Return the [x, y] coordinate for the center point of the cell that contains the specified text.  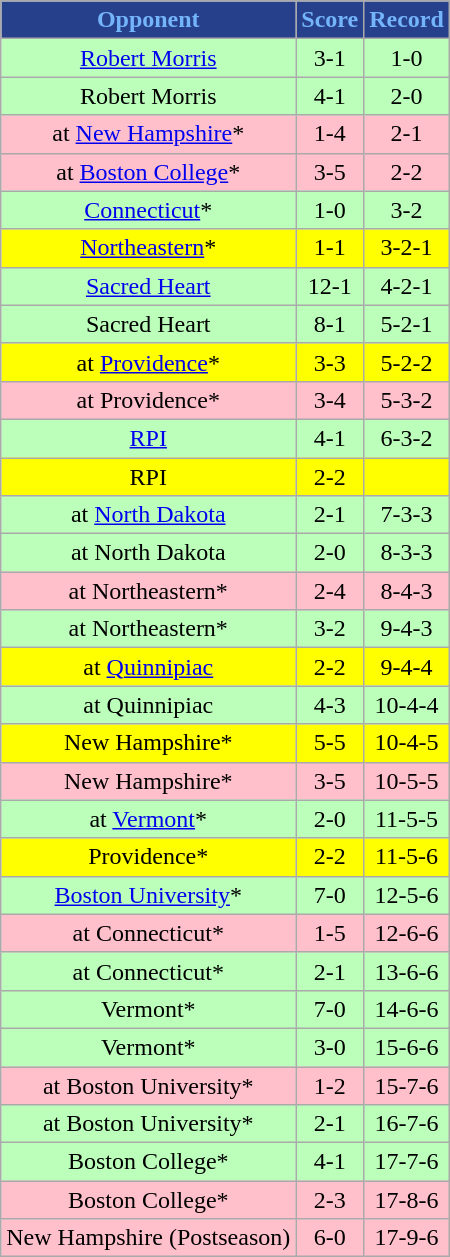
3-3 [330, 362]
12-5-6 [407, 895]
Opponent [148, 20]
8-4-3 [407, 591]
14-6-6 [407, 1009]
at Vermont* [148, 819]
16-7-6 [407, 1124]
17-8-6 [407, 1200]
5-2-2 [407, 362]
4-2-1 [407, 286]
6-3-2 [407, 438]
Score [330, 20]
11-5-6 [407, 857]
1-4 [330, 134]
10-4-5 [407, 743]
15-7-6 [407, 1085]
6-0 [330, 1238]
10-4-4 [407, 705]
13-6-6 [407, 971]
1-5 [330, 933]
3-0 [330, 1047]
9-4-3 [407, 629]
Record [407, 20]
Northeastern* [148, 248]
4-3 [330, 705]
3-1 [330, 58]
17-9-6 [407, 1238]
1-2 [330, 1085]
5-5 [330, 743]
12-1 [330, 286]
5-3-2 [407, 400]
3-2-1 [407, 248]
3-4 [330, 400]
Connecticut* [148, 210]
Boston University* [148, 895]
2-4 [330, 591]
5-2-1 [407, 324]
12-6-6 [407, 933]
8-3-3 [407, 553]
2-3 [330, 1200]
9-4-4 [407, 667]
15-6-6 [407, 1047]
Providence* [148, 857]
at New Hampshire* [148, 134]
11-5-5 [407, 819]
at Boston College* [148, 172]
17-7-6 [407, 1162]
New Hampshire (Postseason) [148, 1238]
1-1 [330, 248]
7-3-3 [407, 515]
10-5-5 [407, 781]
8-1 [330, 324]
